Capture the cell that displays the provided text and extract its [X, Y] central coordinate. 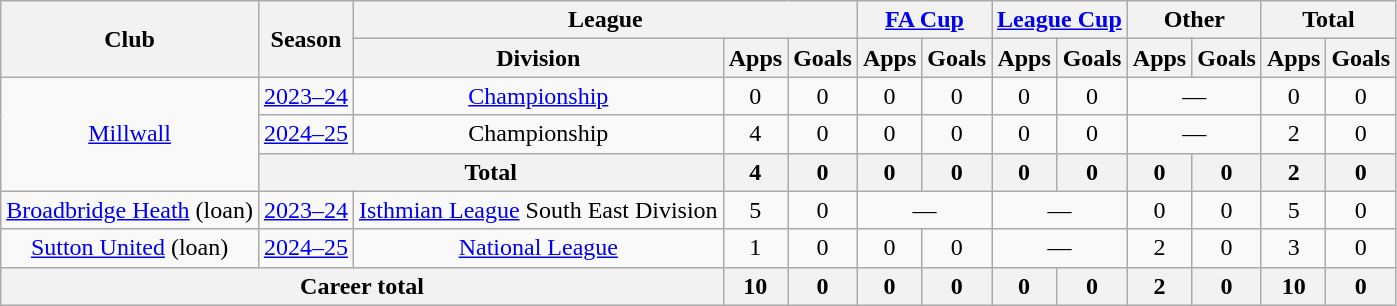
League [605, 20]
Other [1194, 20]
Isthmian League South East Division [538, 210]
Career total [362, 286]
1 [755, 248]
Broadbridge Heath (loan) [130, 210]
Club [130, 39]
National League [538, 248]
FA Cup [924, 20]
Division [538, 58]
League Cup [1060, 20]
Season [306, 39]
3 [1293, 248]
Millwall [130, 134]
Sutton United (loan) [130, 248]
